Output the [x, y] coordinate of the center of the cell containing the given text.  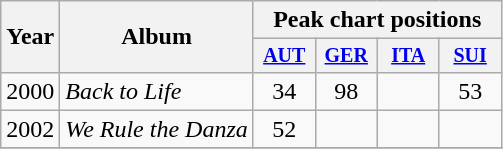
98 [346, 91]
AUT [284, 56]
Peak chart positions [377, 20]
2002 [30, 129]
ITA [408, 56]
Back to Life [156, 91]
GER [346, 56]
Album [156, 37]
Year [30, 37]
53 [470, 91]
52 [284, 129]
34 [284, 91]
SUI [470, 56]
2000 [30, 91]
We Rule the Danza [156, 129]
